Locate the cell with the specified text and output its (x, y) center coordinate. 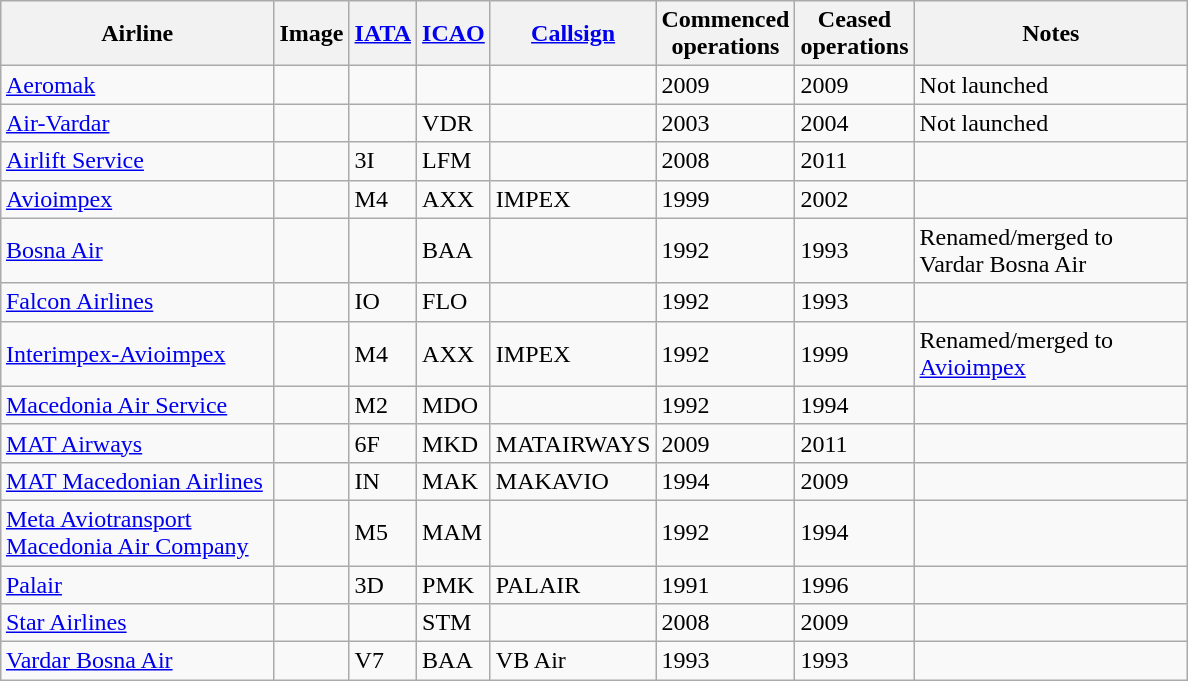
PALAIR (573, 585)
VDR (454, 123)
Ceasedoperations (854, 34)
VB Air (573, 661)
PMK (454, 585)
6F (383, 443)
Interimpex-Avioimpex (137, 354)
3D (383, 585)
IATA (383, 34)
MAK (454, 481)
ICAO (454, 34)
Image (312, 34)
2004 (854, 123)
3I (383, 161)
MAKAVIO (573, 481)
Airlift Service (137, 161)
MAM (454, 532)
Renamed/merged to Vardar Bosna Air (1051, 250)
1991 (726, 585)
IN (383, 481)
V7 (383, 661)
Bosna Air (137, 250)
LFM (454, 161)
MDO (454, 405)
2002 (854, 199)
Renamed/merged to Avioimpex (1051, 354)
FLO (454, 302)
MAT Airways (137, 443)
Meta Aviotransport Macedonia Air Company (137, 532)
Macedonia Air Service (137, 405)
Avioimpex (137, 199)
MAT Macedonian Airlines (137, 481)
MKD (454, 443)
IO (383, 302)
Falcon Airlines (137, 302)
Vardar Bosna Air (137, 661)
MATAIRWAYS (573, 443)
Aeromak (137, 85)
M2 (383, 405)
Commencedoperations (726, 34)
Notes (1051, 34)
2003 (726, 123)
Callsign (573, 34)
Palair (137, 585)
M5 (383, 532)
1996 (854, 585)
Airline (137, 34)
Air-Vardar (137, 123)
Star Airlines (137, 623)
STM (454, 623)
